Find where the given text appears and provide that cell's center as [x, y] coordinate. 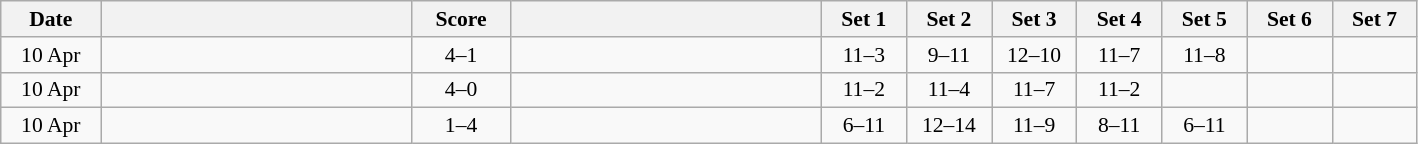
Score [461, 19]
Set 1 [864, 19]
8–11 [1120, 126]
11–3 [864, 55]
11–8 [1204, 55]
Set 2 [948, 19]
Set 6 [1290, 19]
1–4 [461, 126]
12–10 [1034, 55]
Set 7 [1374, 19]
9–11 [948, 55]
Set 4 [1120, 19]
11–9 [1034, 126]
Date [51, 19]
4–0 [461, 90]
11–4 [948, 90]
4–1 [461, 55]
Set 3 [1034, 19]
12–14 [948, 126]
Set 5 [1204, 19]
